Identify which cell holds the provided text, then report its [X, Y] central coordinate. 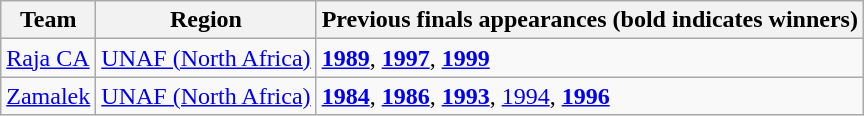
Previous finals appearances (bold indicates winners) [590, 20]
Team [48, 20]
1989, 1997, 1999 [590, 58]
Zamalek [48, 96]
Region [206, 20]
Raja CA [48, 58]
1984, 1986, 1993, 1994, 1996 [590, 96]
